Scan for the cell matching the given text and deliver its [X, Y] coordinate at center. 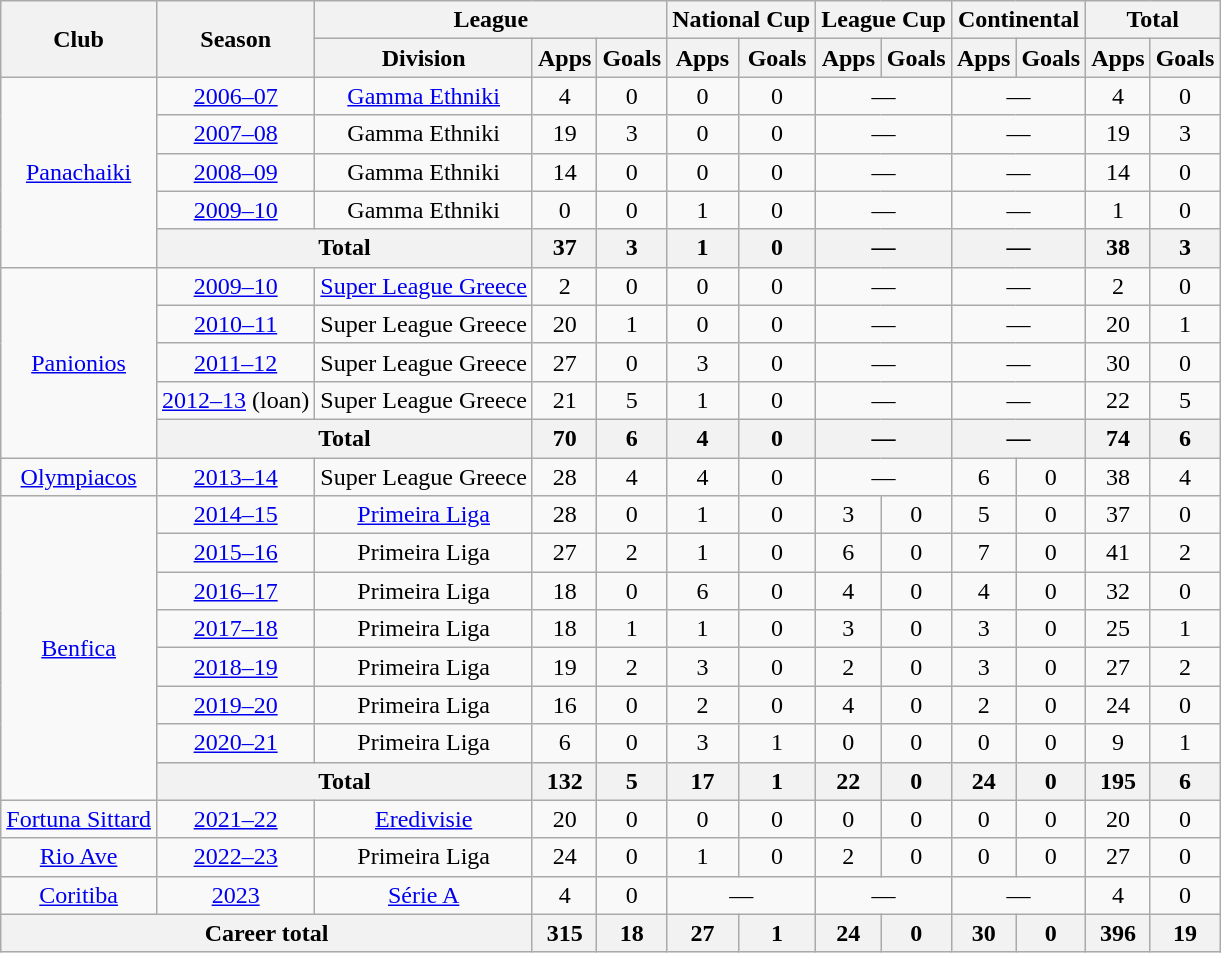
2020–21 [235, 743]
2014–15 [235, 515]
17 [703, 781]
195 [1118, 781]
2016–17 [235, 591]
132 [564, 781]
Fortuna Sittard [79, 819]
2015–16 [235, 553]
2008–09 [235, 172]
2007–08 [235, 134]
National Cup [742, 20]
315 [564, 933]
2010–11 [235, 324]
Panionios [79, 362]
2006–07 [235, 96]
2022–23 [235, 857]
396 [1118, 933]
Division [424, 58]
League Cup [884, 20]
7 [983, 553]
2019–20 [235, 705]
Benfica [79, 648]
9 [1118, 743]
2012–13 (loan) [235, 400]
21 [564, 400]
32 [1118, 591]
2021–22 [235, 819]
Coritiba [79, 895]
2011–12 [235, 362]
Career total [267, 933]
25 [1118, 629]
Série A [424, 895]
2018–19 [235, 667]
Rio Ave [79, 857]
2017–18 [235, 629]
Eredivisie [424, 819]
Continental [1018, 20]
70 [564, 438]
Panachaiki [79, 172]
16 [564, 705]
2013–14 [235, 477]
74 [1118, 438]
41 [1118, 553]
Club [79, 39]
League [491, 20]
2023 [235, 895]
Olympiacos [79, 477]
Season [235, 39]
